Scan for the cell matching the given text and deliver its (x, y) coordinate at center. 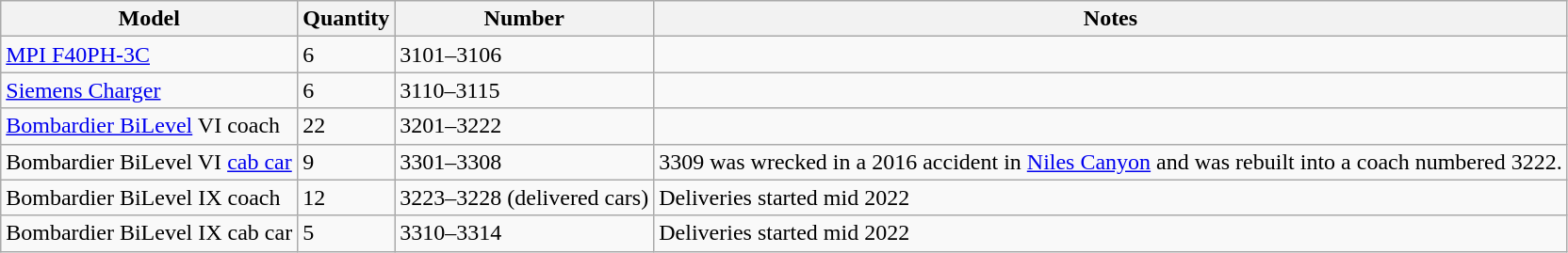
3223–3228 (delivered cars) (524, 198)
22 (347, 126)
Number (524, 19)
5 (347, 233)
3201–3222 (524, 126)
Bombardier BiLevel VI cab car (149, 162)
Bombardier BiLevel IX cab car (149, 233)
MPI F40PH-3C (149, 55)
Siemens Charger (149, 90)
3301–3308 (524, 162)
12 (347, 198)
Notes (1110, 19)
Bombardier BiLevel VI coach (149, 126)
Model (149, 19)
3310–3314 (524, 233)
Quantity (347, 19)
Bombardier BiLevel IX coach (149, 198)
9 (347, 162)
3309 was wrecked in a 2016 accident in Niles Canyon and was rebuilt into a coach numbered 3222. (1110, 162)
3110–3115 (524, 90)
3101–3106 (524, 55)
